Detect which cell encompasses the target text, then output its (x, y) center coordinate. 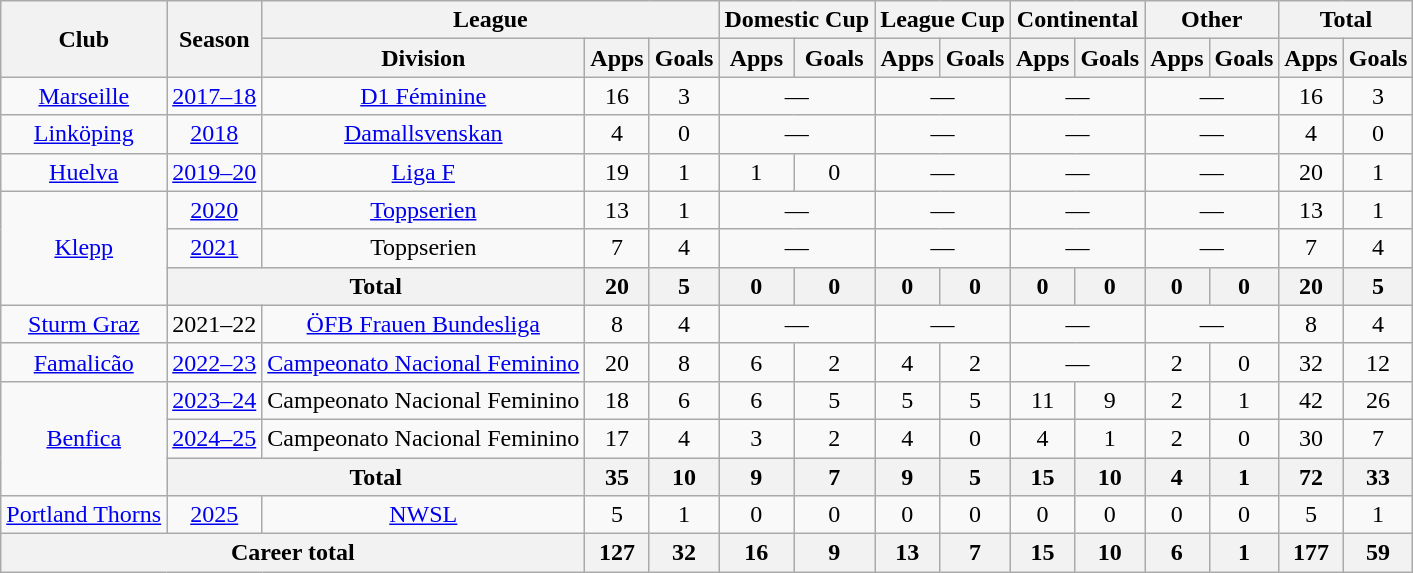
Career total (293, 553)
2021–22 (214, 324)
127 (617, 553)
26 (1378, 400)
Division (424, 58)
Sturm Graz (84, 324)
19 (617, 172)
18 (617, 400)
12 (1378, 362)
2019–20 (214, 172)
Domestic Cup (797, 20)
Damallsvenskan (424, 134)
35 (617, 477)
League Cup (943, 20)
Benfica (84, 438)
17 (617, 438)
Club (84, 39)
2018 (214, 134)
2023–24 (214, 400)
2017–18 (214, 96)
2021 (214, 248)
Linköping (84, 134)
Liga F (424, 172)
11 (1042, 400)
30 (1311, 438)
NWSL (424, 515)
League (490, 20)
2020 (214, 210)
Continental (1077, 20)
Marseille (84, 96)
2025 (214, 515)
Other (1212, 20)
D1 Féminine (424, 96)
42 (1311, 400)
177 (1311, 553)
2022–23 (214, 362)
Season (214, 39)
Huelva (84, 172)
72 (1311, 477)
2024–25 (214, 438)
33 (1378, 477)
ÖFB Frauen Bundesliga (424, 324)
59 (1378, 553)
Klepp (84, 248)
Famalicão (84, 362)
Portland Thorns (84, 515)
